Pinpoint the cell where the given text exists, returning its [X, Y] midpoint coordinate. 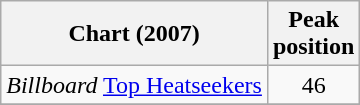
Chart (2007) [134, 34]
Billboard Top Heatseekers [134, 85]
Peakposition [313, 34]
46 [313, 85]
